Locate the cell with the specified text and output its (X, Y) center coordinate. 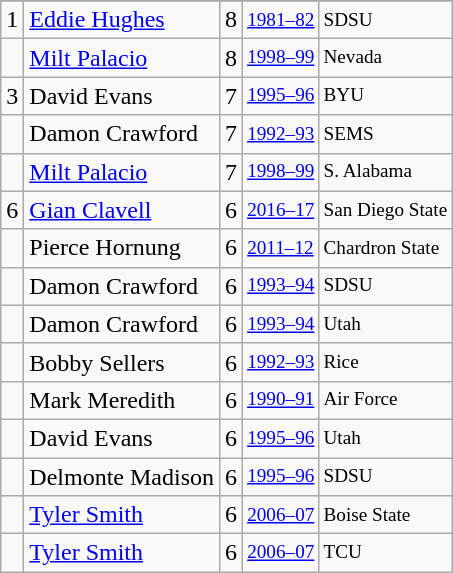
San Diego State (386, 210)
Eddie Hughes (122, 20)
1 (12, 20)
2011–12 (281, 248)
1990–91 (281, 400)
1981–82 (281, 20)
BYU (386, 96)
Rice (386, 362)
SEMS (386, 134)
2016–17 (281, 210)
Nevada (386, 58)
Gian Clavell (122, 210)
Delmonte Madison (122, 477)
Bobby Sellers (122, 362)
Boise State (386, 515)
3 (12, 96)
TCU (386, 553)
Air Force (386, 400)
Pierce Hornung (122, 248)
S. Alabama (386, 172)
Chardron State (386, 248)
Mark Meredith (122, 400)
